Provide the [x, y] coordinate of the cell's center where the given text is located.  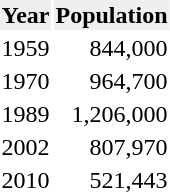
844,000 [112, 48]
Population [112, 15]
2002 [26, 147]
964,700 [112, 81]
1989 [26, 114]
1,206,000 [112, 114]
807,970 [112, 147]
1970 [26, 81]
1959 [26, 48]
Year [26, 15]
